Determine the (x, y) coordinate at the center of the cell enclosing the given text.  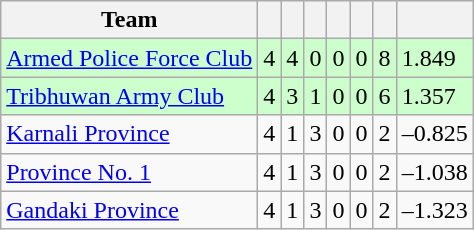
1.849 (434, 58)
1.357 (434, 96)
–0.825 (434, 134)
Province No. 1 (130, 172)
Karnali Province (130, 134)
6 (384, 96)
–1.323 (434, 210)
Gandaki Province (130, 210)
–1.038 (434, 172)
Armed Police Force Club (130, 58)
8 (384, 58)
Team (130, 20)
Tribhuwan Army Club (130, 96)
